Capture the cell that displays the provided text and extract its (x, y) central coordinate. 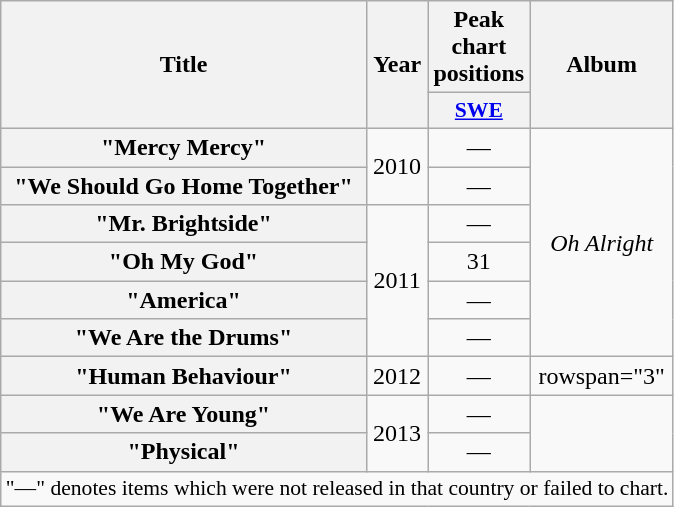
31 (479, 262)
Peak chart positions (479, 47)
2013 (397, 433)
rowspan="3" (602, 376)
Oh Alright (602, 242)
2012 (397, 376)
"America" (184, 300)
"Human Behaviour" (184, 376)
2010 (397, 166)
Title (184, 65)
2011 (397, 281)
"We Are Young" (184, 414)
Year (397, 65)
"Physical" (184, 452)
"We Should Go Home Together" (184, 185)
"Mercy Mercy" (184, 147)
"Mr. Brightside" (184, 224)
SWE (479, 111)
"We Are the Drums" (184, 338)
"—" denotes items which were not released in that country or failed to chart. (338, 489)
Album (602, 65)
"Oh My God" (184, 262)
